For the text-containing cell, return its midpoint in (x, y) coordinate format. 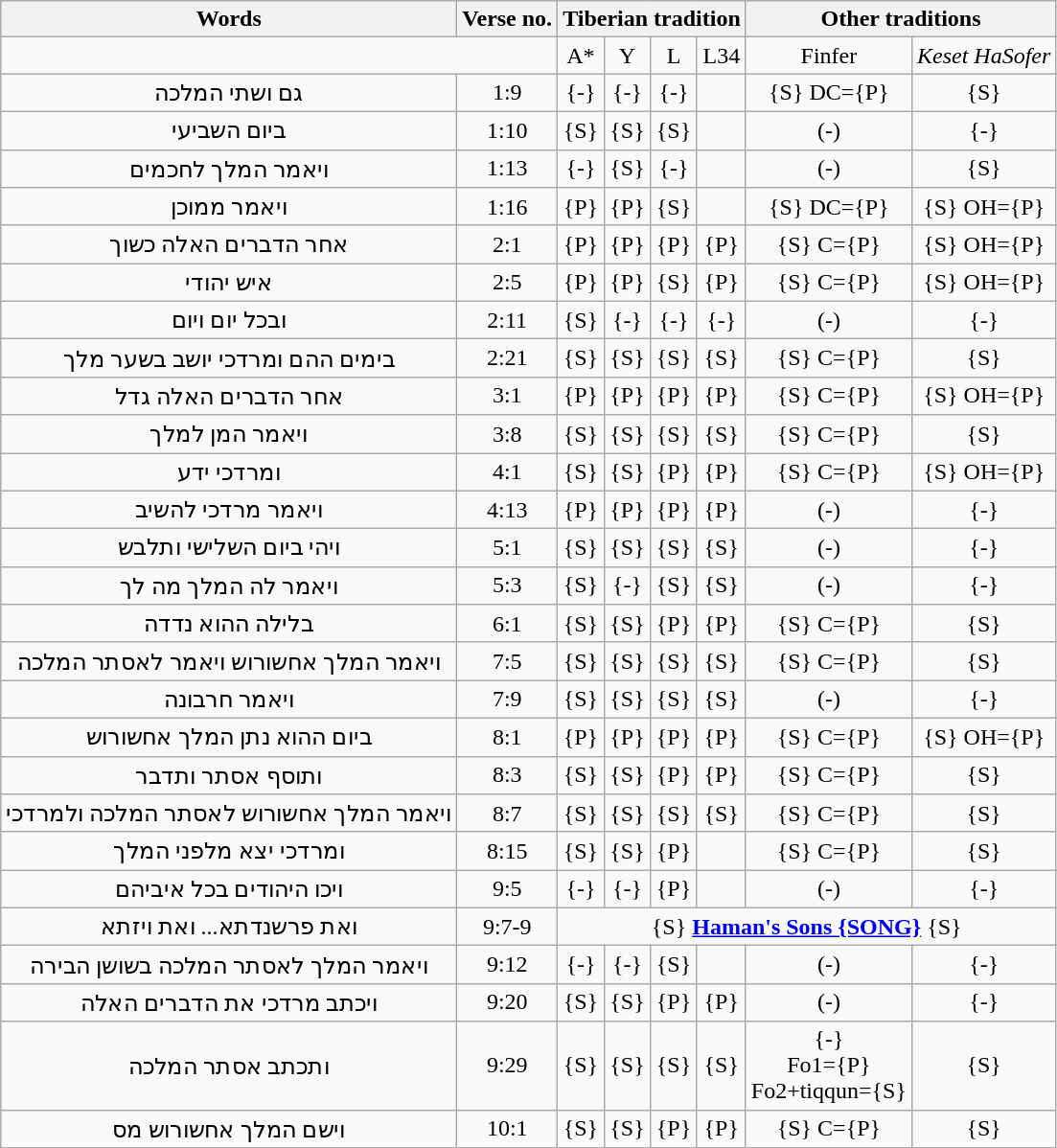
5:3 (508, 585)
ויאמר המן למלך (229, 434)
ותכתב אסתר המלכה (229, 1066)
8:3 (508, 775)
1:13 (508, 169)
ביום השביעי (229, 130)
8:1 (508, 737)
4:13 (508, 510)
5:1 (508, 548)
8:15 (508, 851)
9:5 (508, 889)
1:9 (508, 93)
2:5 (508, 283)
{S} Haman's Sons {SONG} {S} (807, 927)
Verse no. (508, 19)
ובכל יום ויום (229, 320)
8:7 (508, 814)
Y (627, 56)
ויאמר לה המלך מה לך (229, 585)
10:1 (508, 1129)
ויאמר המלך אחשורוש ויאמר לאסתר המלכה (229, 661)
בלילה ההוא נדדה (229, 624)
ומרדכי יצא מלפני המלך (229, 851)
ואת פרשנדתא... ואת ויזתא (229, 927)
1:16 (508, 207)
גם ושתי המלכה (229, 93)
ויאמר המלך אחשורוש לאסתר המלכה ולמרדכי (229, 814)
Other traditions (901, 19)
אחר הדברים האלה גדל (229, 396)
L (675, 56)
ויאמר חרבונה (229, 700)
L34 (721, 56)
A* (581, 56)
7:9 (508, 700)
ומרדכי ידע (229, 471)
ויאמר מרדכי להשיב (229, 510)
ויכתב מרדכי את הדברים האלה (229, 1002)
Tiberian tradition (652, 19)
איש יהודי (229, 283)
7:5 (508, 661)
1:10 (508, 130)
Keset HaSofer (983, 56)
אחר הדברים האלה כשוך (229, 244)
ויאמר ממוכן (229, 207)
ויכו היהודים בכל איביהם (229, 889)
9:7-9 (508, 927)
ויהי ביום השלישי ותלבש (229, 548)
Finfer (828, 56)
3:1 (508, 396)
2:1 (508, 244)
Words (229, 19)
ותוסף אסתר ותדבר (229, 775)
ויאמר המלך לחכמים (229, 169)
ויאמר המלך לאסתר המלכה בשושן הבירה (229, 965)
9:12 (508, 965)
{-}Fo1={P}Fo2+tiqqun={S} (828, 1066)
2:21 (508, 358)
6:1 (508, 624)
2:11 (508, 320)
3:8 (508, 434)
9:20 (508, 1002)
וישם המלך אחשורוש מס (229, 1129)
4:1 (508, 471)
בימים ההם ומרדכי יושב בשער מלך (229, 358)
9:29 (508, 1066)
ביום ההוא נתן המלך אחשורוש (229, 737)
